From the cell containing the given text, extract its center point as [X, Y] coordinate. 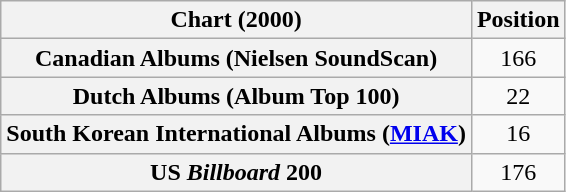
176 [518, 172]
22 [518, 96]
US Billboard 200 [236, 172]
South Korean International Albums (MIAK) [236, 134]
Dutch Albums (Album Top 100) [236, 96]
166 [518, 58]
16 [518, 134]
Chart (2000) [236, 20]
Position [518, 20]
Canadian Albums (Nielsen SoundScan) [236, 58]
